Identify which cell holds the provided text, then report its [X, Y] central coordinate. 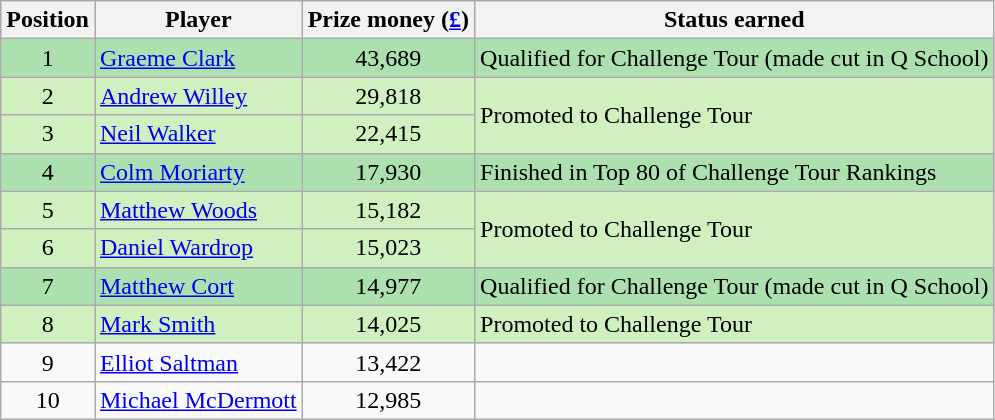
5 [48, 210]
Mark Smith [198, 324]
12,985 [388, 400]
Michael McDermott [198, 400]
9 [48, 362]
Prize money (£) [388, 20]
43,689 [388, 58]
Daniel Wardrop [198, 248]
10 [48, 400]
Finished in Top 80 of Challenge Tour Rankings [734, 172]
15,023 [388, 248]
15,182 [388, 210]
14,977 [388, 286]
22,415 [388, 134]
Player [198, 20]
Matthew Cort [198, 286]
1 [48, 58]
Position [48, 20]
Graeme Clark [198, 58]
2 [48, 96]
13,422 [388, 362]
Colm Moriarty [198, 172]
4 [48, 172]
Matthew Woods [198, 210]
Neil Walker [198, 134]
3 [48, 134]
17,930 [388, 172]
6 [48, 248]
Status earned [734, 20]
Andrew Willey [198, 96]
29,818 [388, 96]
8 [48, 324]
7 [48, 286]
14,025 [388, 324]
Elliot Saltman [198, 362]
